Return [X, Y] of the center of cell containing provided text 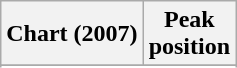
Chart (2007) [72, 34]
Peakposition [189, 34]
